Scan for the cell matching the given text and deliver its (x, y) coordinate at center. 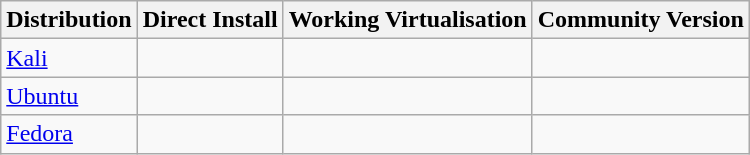
Fedora (69, 134)
Community Version (640, 20)
Ubuntu (69, 96)
Kali (69, 58)
Direct Install (210, 20)
Working Virtualisation (408, 20)
Distribution (69, 20)
